Search for the cell housing the specified text and yield its (X, Y) center coordinate. 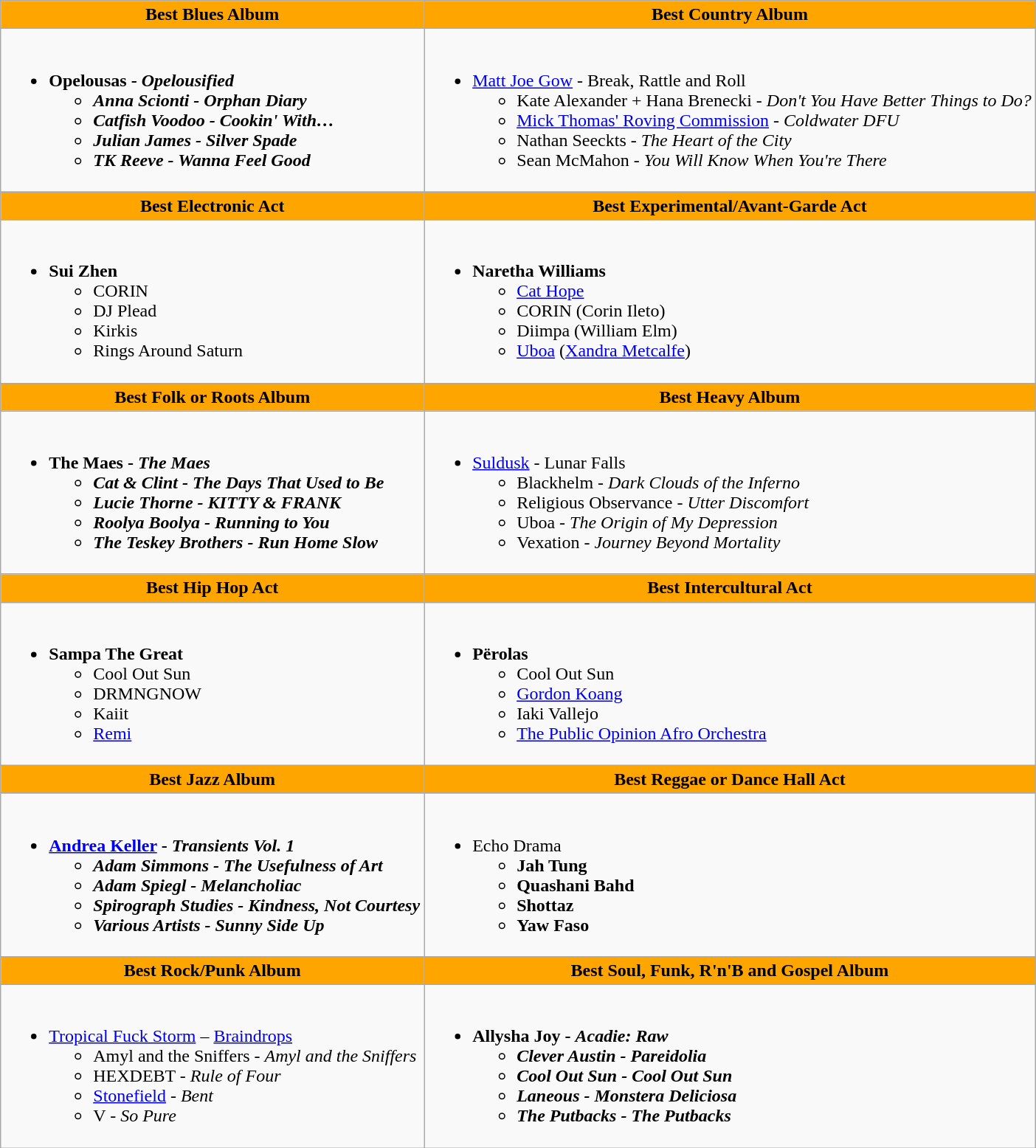
Best Folk or Roots Album (213, 397)
Sampa The GreatCool Out SunDRMNGNOWKaiitRemi (213, 683)
Best Hip Hop Act (213, 588)
Best Electronic Act (213, 206)
Opelousas - OpelousifiedAnna Scionti - Orphan DiaryCatfish Voodoo - Cookin' With…Julian James - Silver SpadeTK Reeve - Wanna Feel Good (213, 111)
Naretha WilliamsCat HopeCORIN (Corin Ileto)Diimpa (William Elm)Uboa (Xandra Metcalfe) (731, 301)
Best Heavy Album (731, 397)
Best Intercultural Act (731, 588)
Echo DramaJah TungQuashani BahdShottazYaw Faso (731, 875)
Best Experimental/Avant-Garde Act (731, 206)
Best Soul, Funk, R'n'B and Gospel Album (731, 970)
Best Rock/Punk Album (213, 970)
Best Jazz Album (213, 779)
Tropical Fuck Storm – BraindropsAmyl and the Sniffers - Amyl and the SniffersHEXDEBT - Rule of FourStonefield - BentV - So Pure (213, 1065)
Allysha Joy - Acadie: RawClever Austin - PareidoliaCool Out Sun - Cool Out SunLaneous - Monstera DeliciosaThe Putbacks - The Putbacks (731, 1065)
Sui ZhenCORINDJ PleadKirkisRings Around Saturn (213, 301)
Best Reggae or Dance Hall Act (731, 779)
Best Country Album (731, 15)
PërolasCool Out SunGordon KoangIaki VallejoThe Public Opinion Afro Orchestra (731, 683)
Best Blues Album (213, 15)
